Find where the given text appears and provide that cell's center as (X, Y) coordinate. 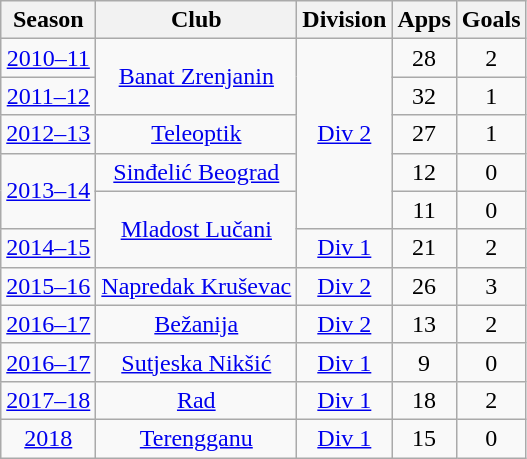
26 (424, 286)
Bežanija (196, 324)
13 (424, 324)
15 (424, 438)
3 (491, 286)
2014–15 (48, 248)
12 (424, 172)
Sutjeska Nikšić (196, 362)
Terengganu (196, 438)
Mladost Lučani (196, 229)
28 (424, 58)
2013–14 (48, 191)
11 (424, 210)
Sinđelić Beograd (196, 172)
2017–18 (48, 400)
Apps (424, 20)
2018 (48, 438)
Banat Zrenjanin (196, 77)
Goals (491, 20)
Club (196, 20)
Division (344, 20)
Rad (196, 400)
21 (424, 248)
2015–16 (48, 286)
2010–11 (48, 58)
27 (424, 134)
18 (424, 400)
9 (424, 362)
Season (48, 20)
2012–13 (48, 134)
Teleoptik (196, 134)
2011–12 (48, 96)
32 (424, 96)
Napredak Kruševac (196, 286)
